Return (x, y) of the center of cell containing provided text 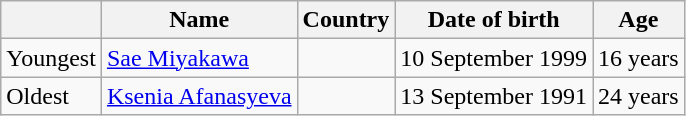
Date of birth (494, 20)
Sae Miyakawa (199, 58)
10 September 1999 (494, 58)
24 years (638, 96)
Ksenia Afanasyeva (199, 96)
Youngest (52, 58)
Name (199, 20)
Country (346, 20)
13 September 1991 (494, 96)
Age (638, 20)
Oldest (52, 96)
16 years (638, 58)
